Scan for the cell matching the given text and deliver its (x, y) coordinate at center. 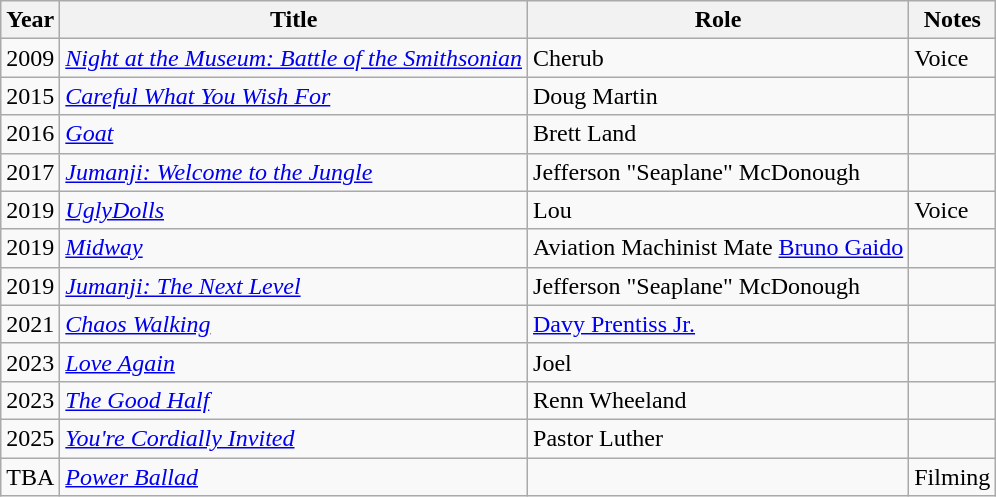
2021 (30, 324)
You're Cordially Invited (294, 438)
UglyDolls (294, 210)
Lou (718, 210)
Joel (718, 362)
Title (294, 20)
2016 (30, 134)
2025 (30, 438)
TBA (30, 477)
Careful What You Wish For (294, 96)
Renn Wheeland (718, 400)
Love Again (294, 362)
Brett Land (718, 134)
Jumanji: The Next Level (294, 286)
Aviation Machinist Mate Bruno Gaido (718, 248)
Pastor Luther (718, 438)
Year (30, 20)
Doug Martin (718, 96)
2015 (30, 96)
Notes (952, 20)
Filming (952, 477)
Night at the Museum: Battle of the Smithsonian (294, 58)
Power Ballad (294, 477)
Davy Prentiss Jr. (718, 324)
2009 (30, 58)
The Good Half (294, 400)
Role (718, 20)
Jumanji: Welcome to the Jungle (294, 172)
Cherub (718, 58)
2017 (30, 172)
Goat (294, 134)
Midway (294, 248)
Chaos Walking (294, 324)
